Detect which cell encompasses the target text, then output its [X, Y] center coordinate. 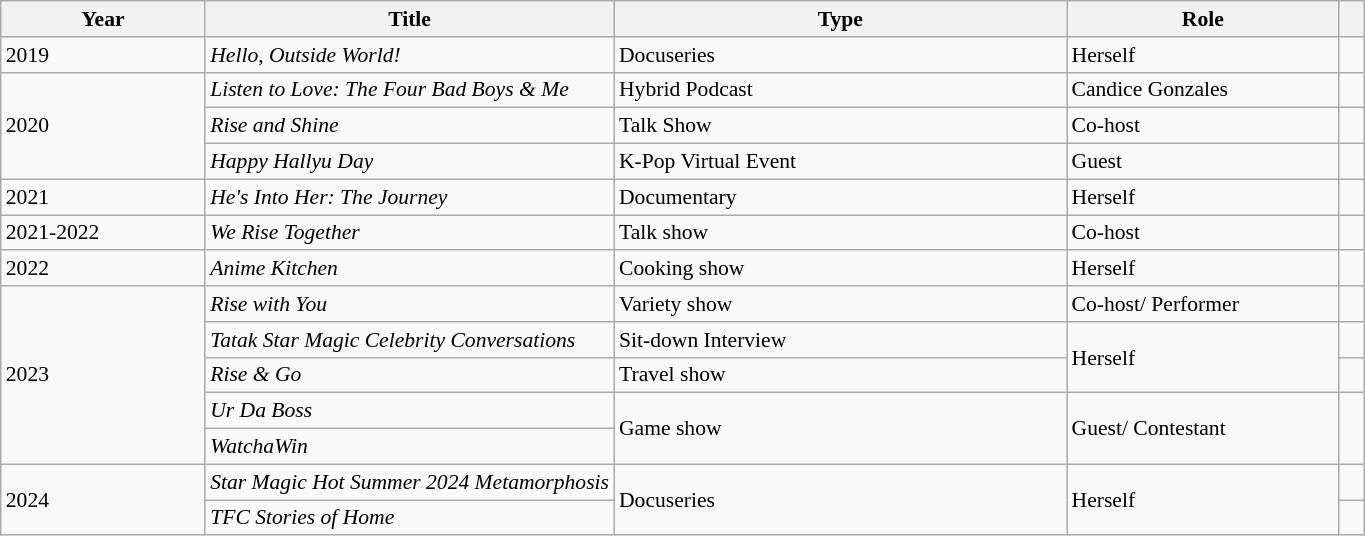
Sit-down Interview [840, 340]
Talk Show [840, 126]
Hybrid Podcast [840, 90]
Happy Hallyu Day [410, 162]
Documentary [840, 197]
Variety show [840, 304]
K-Pop Virtual Event [840, 162]
Talk show [840, 233]
TFC Stories of Home [410, 518]
We Rise Together [410, 233]
Guest [1202, 162]
2021-2022 [103, 233]
2024 [103, 500]
2021 [103, 197]
2019 [103, 55]
2023 [103, 375]
Star Magic Hot Summer 2024 Metamorphosis [410, 482]
Game show [840, 428]
He's Into Her: The Journey [410, 197]
2022 [103, 269]
Year [103, 19]
Candice Gonzales [1202, 90]
Title [410, 19]
Anime Kitchen [410, 269]
Hello, Outside World! [410, 55]
Guest/ Contestant [1202, 428]
Listen to Love: The Four Bad Boys & Me [410, 90]
Ur Da Boss [410, 411]
Travel show [840, 375]
Cooking show [840, 269]
Type [840, 19]
Role [1202, 19]
WatchaWin [410, 447]
Tatak Star Magic Celebrity Conversations [410, 340]
2020 [103, 126]
Co-host/ Performer [1202, 304]
Rise and Shine [410, 126]
Rise with You [410, 304]
Rise & Go [410, 375]
